Identify which cell holds the provided text, then report its (x, y) central coordinate. 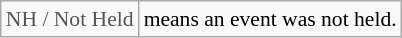
NH / Not Held (70, 19)
means an event was not held. (270, 19)
